For the text-containing cell, return its midpoint in [x, y] coordinate format. 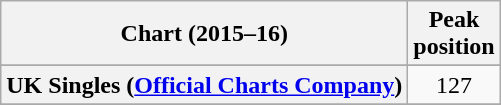
UK Singles (Official Charts Company) [204, 85]
127 [454, 85]
Peak position [454, 34]
Chart (2015–16) [204, 34]
